Scan for the cell matching the given text and deliver its (X, Y) coordinate at center. 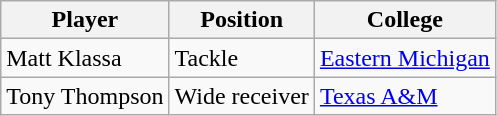
Tackle (242, 58)
Wide receiver (242, 96)
Player (85, 20)
Position (242, 20)
Texas A&M (404, 96)
Matt Klassa (85, 58)
Eastern Michigan (404, 58)
Tony Thompson (85, 96)
College (404, 20)
